Extract the (x, y) coordinate from the center of the cell holding the provided text.  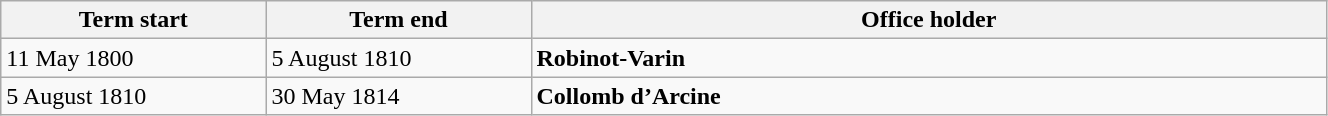
Term start (134, 20)
11 May 1800 (134, 58)
Collomb d’Arcine (928, 96)
Office holder (928, 20)
Term end (398, 20)
30 May 1814 (398, 96)
Robinot-Varin (928, 58)
